Detect which cell encompasses the target text, then output its (x, y) center coordinate. 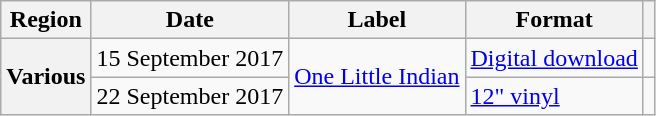
Format (554, 20)
22 September 2017 (190, 96)
Region (46, 20)
Digital download (554, 58)
15 September 2017 (190, 58)
Various (46, 77)
Label (377, 20)
12" vinyl (554, 96)
Date (190, 20)
One Little Indian (377, 77)
